Return the [X, Y] coordinate for the center point of the cell that contains the specified text.  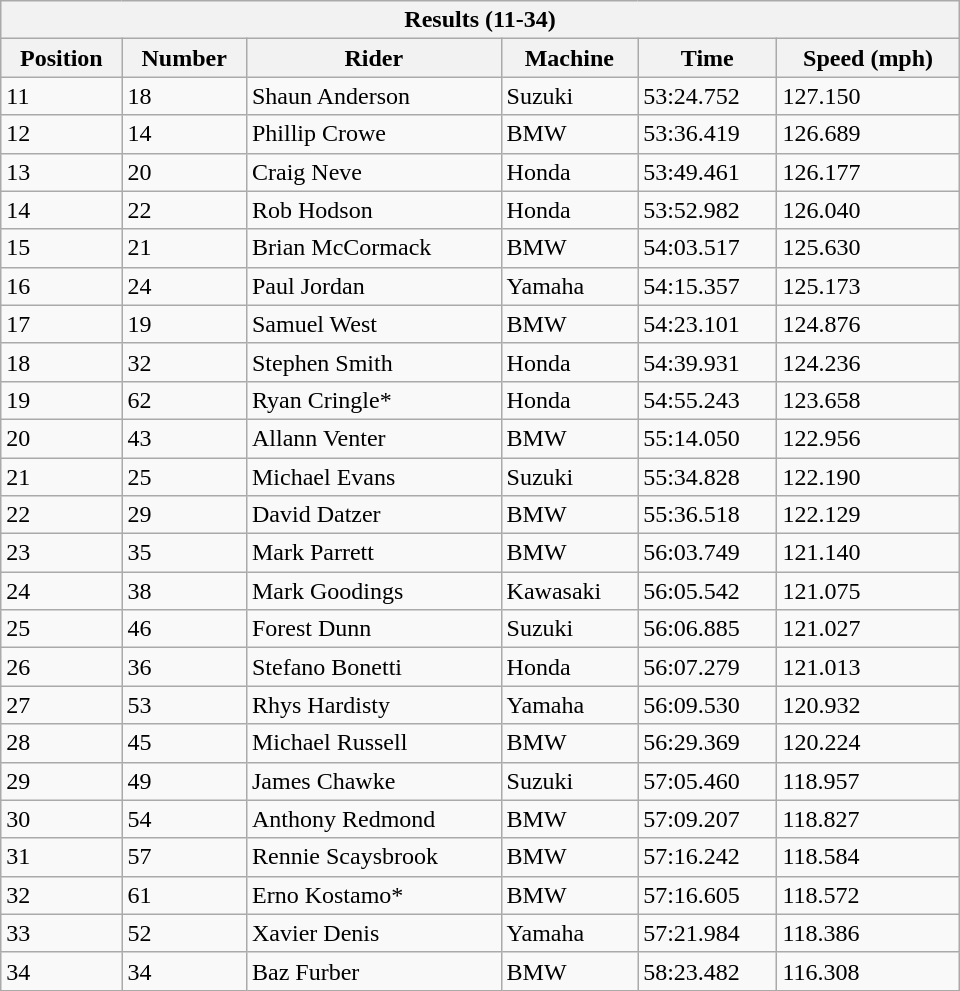
57:05.460 [708, 781]
33 [62, 933]
27 [62, 705]
56:06.885 [708, 629]
Position [62, 58]
26 [62, 667]
54:55.243 [708, 400]
57 [184, 857]
Samuel West [374, 324]
Baz Furber [374, 971]
54:39.931 [708, 362]
56:07.279 [708, 667]
Craig Neve [374, 172]
127.150 [868, 96]
118.584 [868, 857]
53:36.419 [708, 134]
Stefano Bonetti [374, 667]
121.027 [868, 629]
123.658 [868, 400]
120.932 [868, 705]
55:14.050 [708, 438]
118.572 [868, 895]
55:36.518 [708, 515]
Erno Kostamo* [374, 895]
36 [184, 667]
57:09.207 [708, 819]
120.224 [868, 743]
Speed (mph) [868, 58]
15 [62, 248]
54:23.101 [708, 324]
Ryan Cringle* [374, 400]
Results (11-34) [480, 20]
53 [184, 705]
Number [184, 58]
118.827 [868, 819]
David Datzer [374, 515]
124.876 [868, 324]
Paul Jordan [374, 286]
49 [184, 781]
122.129 [868, 515]
Mark Goodings [374, 591]
56:29.369 [708, 743]
121.013 [868, 667]
122.190 [868, 477]
54 [184, 819]
126.689 [868, 134]
55:34.828 [708, 477]
125.630 [868, 248]
Shaun Anderson [374, 96]
17 [62, 324]
56:05.542 [708, 591]
53:24.752 [708, 96]
121.140 [868, 553]
45 [184, 743]
Michael Russell [374, 743]
121.075 [868, 591]
31 [62, 857]
23 [62, 553]
57:21.984 [708, 933]
Rider [374, 58]
Brian McCormack [374, 248]
53:52.982 [708, 210]
Rennie Scaysbrook [374, 857]
11 [62, 96]
116.308 [868, 971]
30 [62, 819]
28 [62, 743]
Stephen Smith [374, 362]
Rhys Hardisty [374, 705]
54:03.517 [708, 248]
61 [184, 895]
Xavier Denis [374, 933]
118.957 [868, 781]
124.236 [868, 362]
43 [184, 438]
125.173 [868, 286]
56:09.530 [708, 705]
Anthony Redmond [374, 819]
126.177 [868, 172]
35 [184, 553]
56:03.749 [708, 553]
62 [184, 400]
16 [62, 286]
13 [62, 172]
46 [184, 629]
Kawasaki [570, 591]
Michael Evans [374, 477]
126.040 [868, 210]
Mark Parrett [374, 553]
Forest Dunn [374, 629]
12 [62, 134]
57:16.242 [708, 857]
58:23.482 [708, 971]
Time [708, 58]
57:16.605 [708, 895]
Rob Hodson [374, 210]
Allann Venter [374, 438]
122.956 [868, 438]
54:15.357 [708, 286]
38 [184, 591]
James Chawke [374, 781]
118.386 [868, 933]
53:49.461 [708, 172]
Phillip Crowe [374, 134]
52 [184, 933]
Machine [570, 58]
